Capture the cell that displays the provided text and extract its (X, Y) central coordinate. 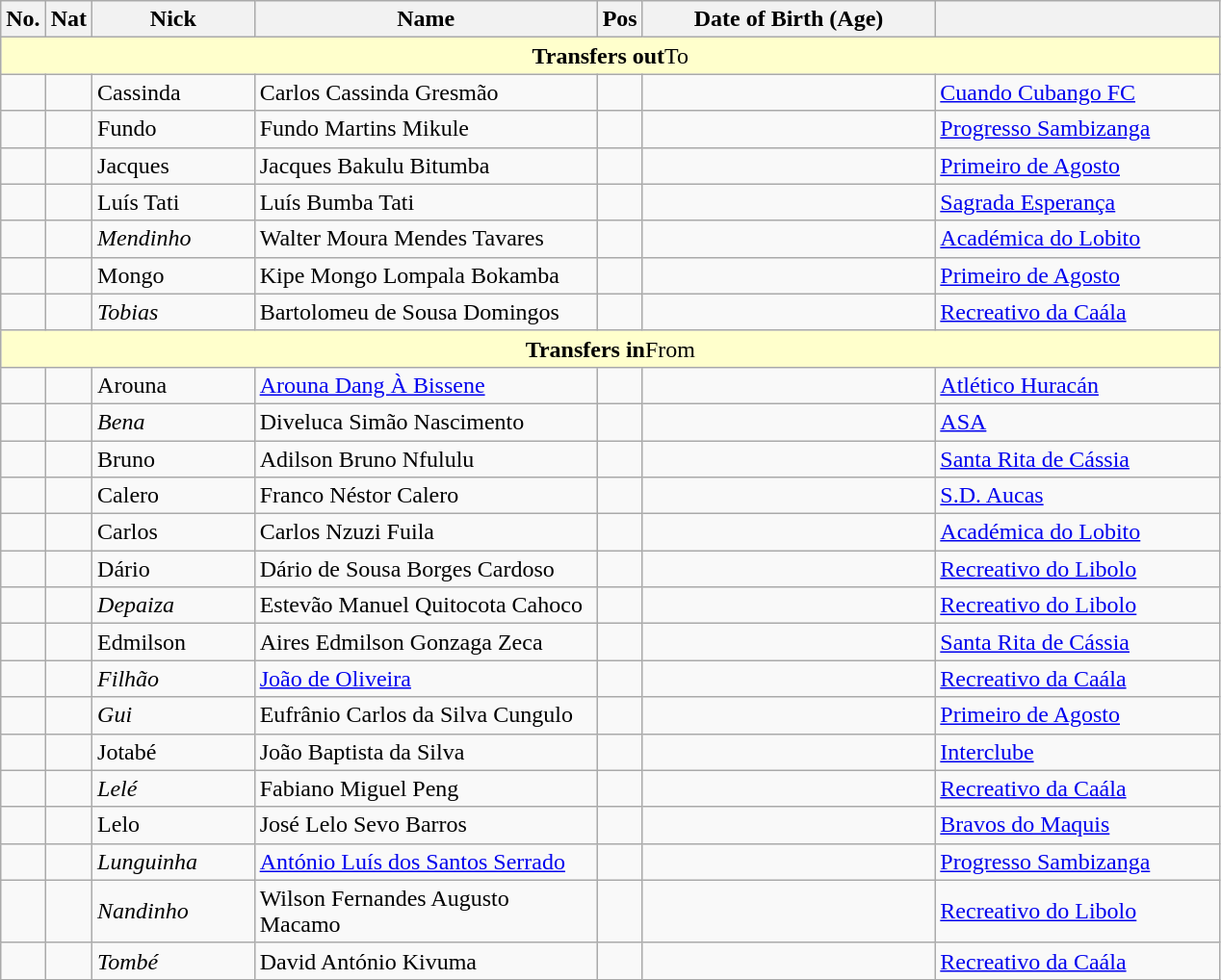
Depaiza (173, 606)
Fundo (173, 129)
Wilson Fernandes Augusto Macamo (426, 911)
Transfers inFrom (610, 348)
Nandinho (173, 911)
Mongo (173, 275)
Carlos Cassinda Gresmão (426, 92)
Arouna Dang À Bissene (426, 385)
S.D. Aucas (1078, 496)
Luís Bumba Tati (426, 202)
Calero (173, 496)
Gui (173, 715)
Jotabé (173, 752)
Cassinda (173, 92)
António Luís dos Santos Serrado (426, 862)
Tobias (173, 312)
Lelé (173, 788)
Interclube (1078, 752)
Diveluca Simão Nascimento (426, 422)
Filhão (173, 679)
Tombé (173, 961)
Lunguinha (173, 862)
Estevão Manuel Quitocota Cahoco (426, 606)
Mendinho (173, 239)
Dário de Sousa Borges Cardoso (426, 569)
Dário (173, 569)
Atlético Huracán (1078, 385)
Bena (173, 422)
Adilson Bruno Nfululu (426, 459)
Bravos do Maquis (1078, 825)
Date of Birth (Age) (789, 19)
João Baptista da Silva (426, 752)
David António Kivuma (426, 961)
Fundo Martins Mikule (426, 129)
Sagrada Esperança (1078, 202)
Jacques (173, 166)
Name (426, 19)
Franco Néstor Calero (426, 496)
João de Oliveira (426, 679)
Bartolomeu de Sousa Domingos (426, 312)
Nick (173, 19)
Fabiano Miguel Peng (426, 788)
Lelo (173, 825)
Luís Tati (173, 202)
Edmilson (173, 642)
Cuando Cubango FC (1078, 92)
Nat (68, 19)
Kipe Mongo Lompala Bokamba (426, 275)
Walter Moura Mendes Tavares (426, 239)
No. (23, 19)
Bruno (173, 459)
Arouna (173, 385)
Jacques Bakulu Bitumba (426, 166)
Pos (620, 19)
Carlos Nzuzi Fuila (426, 532)
Eufrânio Carlos da Silva Cungulo (426, 715)
José Lelo Sevo Barros (426, 825)
Transfers outTo (610, 56)
ASA (1078, 422)
Carlos (173, 532)
Aires Edmilson Gonzaga Zeca (426, 642)
